Identify which cell holds the provided text, then report its (X, Y) central coordinate. 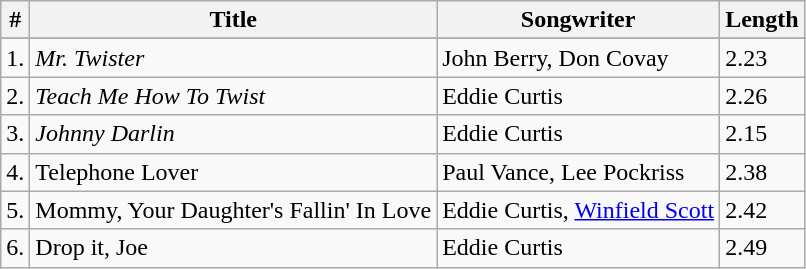
Paul Vance, Lee Pockriss (578, 172)
Teach Me How To Twist (234, 96)
3. (16, 134)
2.42 (762, 210)
# (16, 20)
4. (16, 172)
2. (16, 96)
Johnny Darlin (234, 134)
2.26 (762, 96)
2.15 (762, 134)
5. (16, 210)
Title (234, 20)
1. (16, 58)
6. (16, 248)
John Berry, Don Covay (578, 58)
Eddie Curtis, Winfield Scott (578, 210)
Mommy, Your Daughter's Fallin' In Love (234, 210)
Length (762, 20)
2.38 (762, 172)
Telephone Lover (234, 172)
2.49 (762, 248)
Drop it, Joe (234, 248)
Songwriter (578, 20)
2.23 (762, 58)
Mr. Twister (234, 58)
